For the text-containing cell, return its midpoint in (x, y) coordinate format. 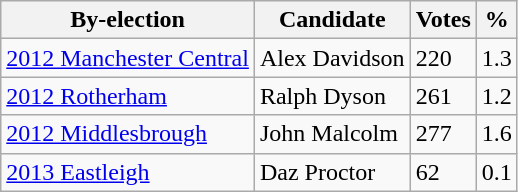
Daz Proctor (332, 172)
1.3 (496, 58)
2013 Eastleigh (128, 172)
261 (443, 96)
2012 Manchester Central (128, 58)
220 (443, 58)
John Malcolm (332, 134)
% (496, 20)
Candidate (332, 20)
2012 Rotherham (128, 96)
Ralph Dyson (332, 96)
By-election (128, 20)
1.6 (496, 134)
2012 Middlesbrough (128, 134)
0.1 (496, 172)
Alex Davidson (332, 58)
Votes (443, 20)
1.2 (496, 96)
62 (443, 172)
277 (443, 134)
